Output the [X, Y] coordinate of the center of the cell containing the given text.  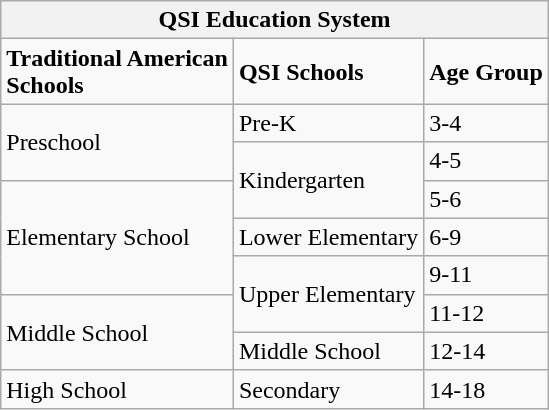
High School [118, 389]
Traditional AmericanSchools [118, 72]
Elementary School [118, 237]
Pre-K [328, 123]
9-11 [486, 275]
Preschool [118, 142]
5-6 [486, 199]
Kindergarten [328, 180]
Upper Elementary [328, 294]
QSI Schools [328, 72]
QSI Education System [275, 20]
14-18 [486, 389]
3-4 [486, 123]
6-9 [486, 237]
Lower Elementary [328, 237]
4-5 [486, 161]
11-12 [486, 313]
Age Group [486, 72]
Secondary [328, 389]
12-14 [486, 351]
